Identify which cell holds the provided text, then report its [X, Y] central coordinate. 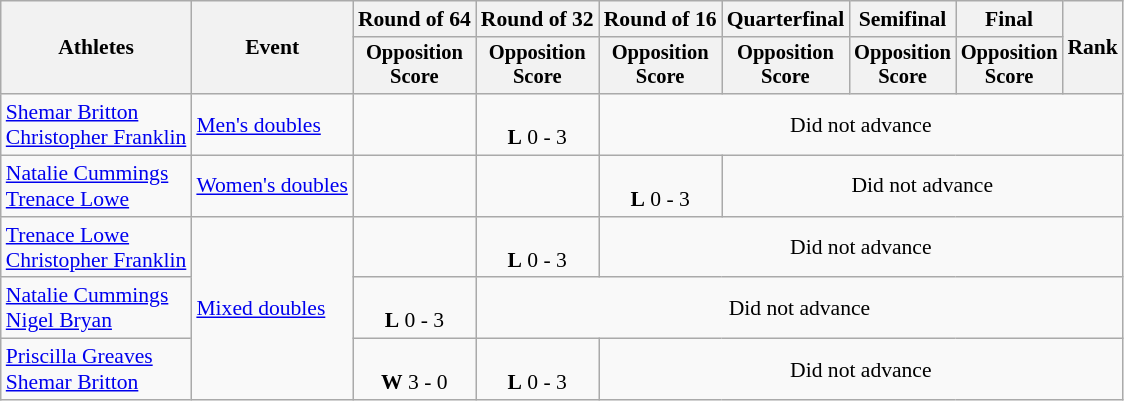
Priscilla GreavesShemar Britton [96, 370]
Event [272, 48]
Rank [1092, 48]
Final [1010, 19]
Semifinal [902, 19]
Round of 16 [660, 19]
Mixed doubles [272, 308]
Athletes [96, 48]
Men's doubles [272, 124]
W 3 - 0 [414, 370]
Women's doubles [272, 186]
Round of 64 [414, 19]
Quarterfinal [786, 19]
Shemar BrittonChristopher Franklin [96, 124]
Natalie CummingsTrenace Lowe [96, 186]
Round of 32 [538, 19]
Natalie CummingsNigel Bryan [96, 308]
Trenace LoweChristopher Franklin [96, 248]
